Scan for the cell matching the given text and deliver its [X, Y] coordinate at center. 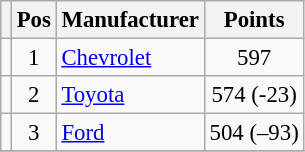
1 [34, 58]
Manufacturer [130, 20]
Points [254, 20]
Chevrolet [130, 58]
597 [254, 58]
2 [34, 95]
Ford [130, 133]
Pos [34, 20]
3 [34, 133]
504 (–93) [254, 133]
574 (-23) [254, 95]
Toyota [130, 95]
